Provide the (x, y) coordinate of the cell's center where the given text is located.  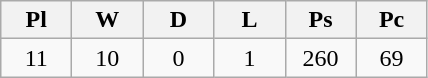
D (178, 20)
69 (392, 58)
W (108, 20)
Pl (36, 20)
260 (320, 58)
Ps (320, 20)
11 (36, 58)
L (250, 20)
10 (108, 58)
0 (178, 58)
1 (250, 58)
Pc (392, 20)
